Extract the (x, y) coordinate from the center of the cell holding the provided text.  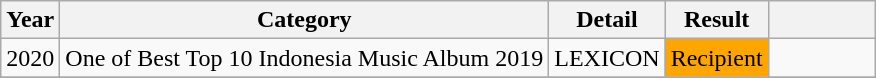
Recipient (716, 58)
2020 (30, 58)
Detail (607, 20)
One of Best Top 10 Indonesia Music Album 2019 (304, 58)
Result (716, 20)
Category (304, 20)
Year (30, 20)
LEXICON (607, 58)
